Locate the cell with the specified text and output its (X, Y) center coordinate. 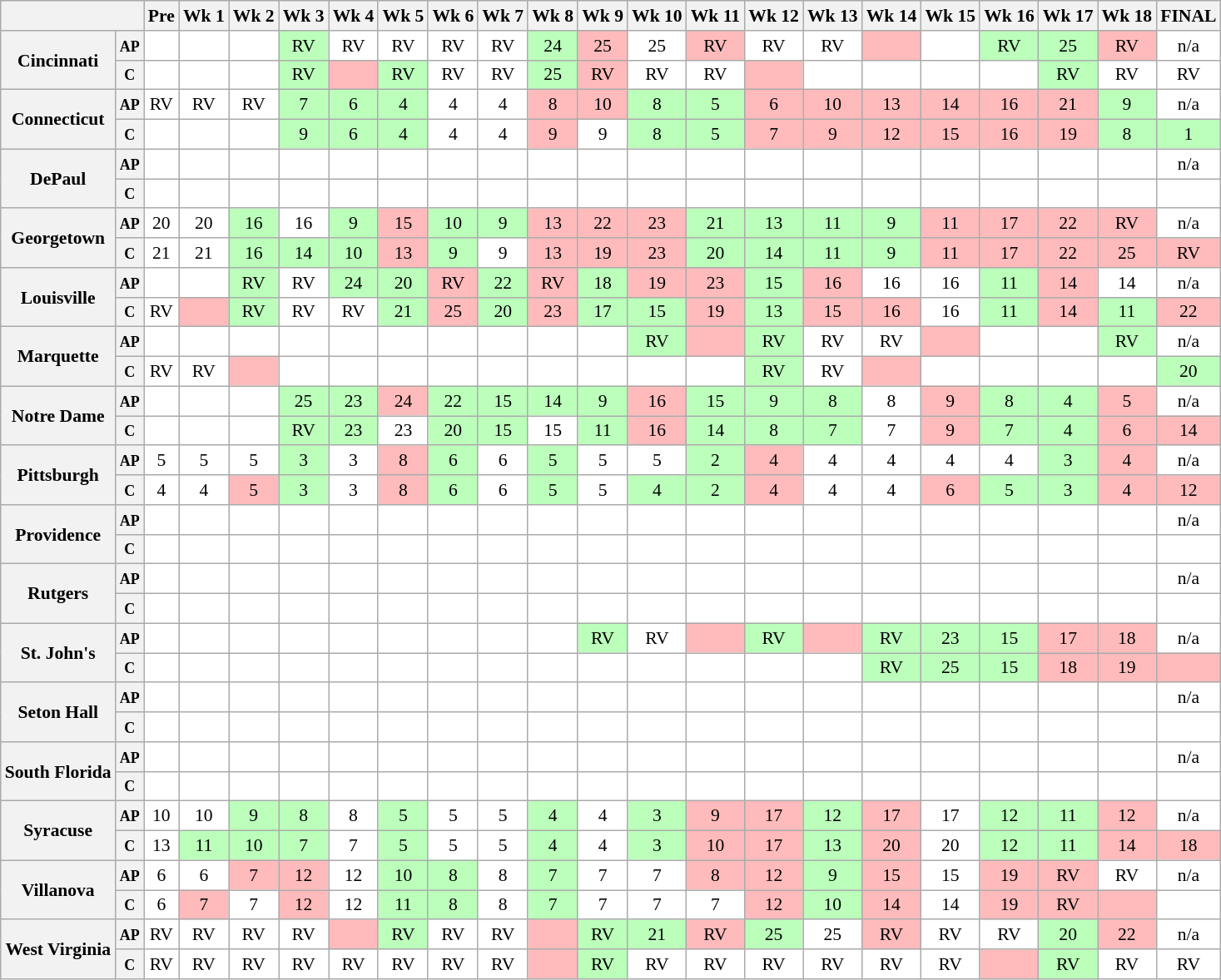
Wk 14 (892, 16)
Wk 7 (503, 16)
Cincinnati (58, 60)
Wk 9 (603, 16)
St. John's (58, 652)
1 (1189, 135)
Wk 10 (658, 16)
Wk 1 (204, 16)
Connecticut (58, 120)
Pittsburgh (58, 476)
Wk 4 (354, 16)
Villanova (58, 890)
Syracuse (58, 830)
Louisville (58, 298)
FINAL (1189, 16)
Wk 16 (1009, 16)
Wk 5 (403, 16)
Wk 2 (254, 16)
Wk 13 (832, 16)
Wk 17 (1069, 16)
Seton Hall (58, 712)
Wk 15 (950, 16)
Pre (161, 16)
Wk 12 (774, 16)
South Florida (58, 772)
Marquette (58, 356)
Wk 8 (553, 16)
Wk 11 (716, 16)
Rutgers (58, 594)
West Virginia (58, 950)
Providence (58, 534)
Georgetown (58, 238)
Wk 3 (304, 16)
DePaul (58, 178)
Notre Dame (58, 416)
Wk 18 (1127, 16)
Wk 6 (453, 16)
